Provide the [X, Y] coordinate of the cell's center where the given text is located.  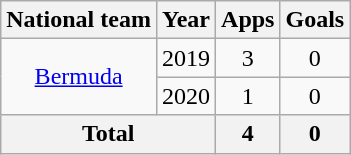
4 [248, 134]
Bermuda [79, 77]
3 [248, 58]
Year [186, 20]
2020 [186, 96]
Goals [315, 20]
National team [79, 20]
Apps [248, 20]
2019 [186, 58]
Total [108, 134]
1 [248, 96]
